Search for the cell housing the specified text and yield its (x, y) center coordinate. 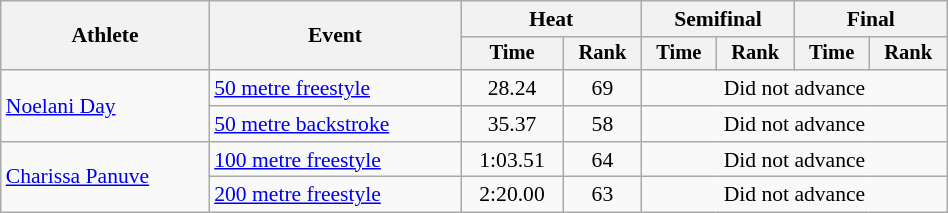
35.37 (512, 124)
2:20.00 (512, 195)
64 (602, 160)
200 metre freestyle (335, 195)
50 metre freestyle (335, 88)
Semifinal (718, 19)
Charissa Panuve (105, 178)
Noelani Day (105, 106)
63 (602, 195)
100 metre freestyle (335, 160)
Athlete (105, 36)
28.24 (512, 88)
Event (335, 36)
Final (870, 19)
58 (602, 124)
50 metre backstroke (335, 124)
1:03.51 (512, 160)
Heat (552, 19)
69 (602, 88)
